Extract the (X, Y) coordinate from the center of the cell holding the provided text.  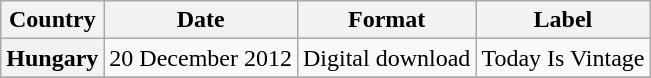
Digital download (386, 58)
Label (563, 20)
Format (386, 20)
20 December 2012 (201, 58)
Country (52, 20)
Hungary (52, 58)
Date (201, 20)
Today Is Vintage (563, 58)
